Identify which cell holds the provided text, then report its [x, y] central coordinate. 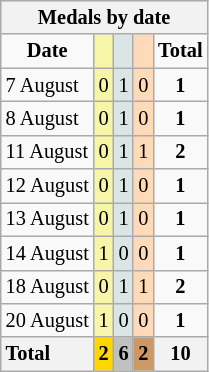
8 August [48, 118]
7 August [48, 85]
12 August [48, 186]
13 August [48, 219]
14 August [48, 253]
11 August [48, 152]
20 August [48, 320]
6 [124, 354]
10 [180, 354]
Date [48, 51]
Medals by date [104, 17]
18 August [48, 287]
